Determine the (X, Y) coordinate at the center of the cell enclosing the given text.  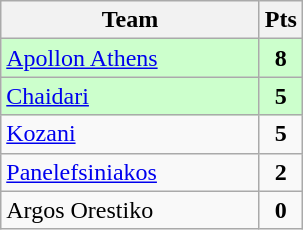
Team (130, 20)
Chaidari (130, 96)
8 (280, 58)
Kozani (130, 134)
0 (280, 210)
Panelefsiniakos (130, 172)
2 (280, 172)
Argos Orestiko (130, 210)
Apollon Athens (130, 58)
Pts (280, 20)
